Capture the cell that displays the provided text and extract its [x, y] central coordinate. 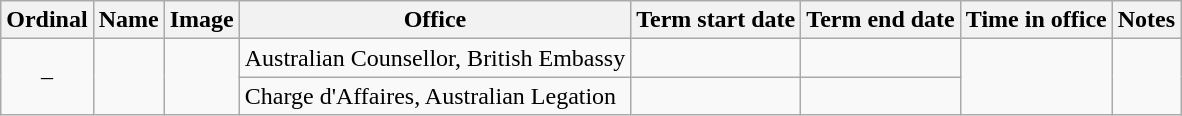
Name [128, 20]
Image [202, 20]
– [47, 77]
Office [434, 20]
Australian Counsellor, British Embassy [434, 58]
Notes [1146, 20]
Term start date [716, 20]
Charge d'Affaires, Australian Legation [434, 96]
Time in office [1036, 20]
Term end date [881, 20]
Ordinal [47, 20]
